Return (X, Y) of the center of cell containing provided text 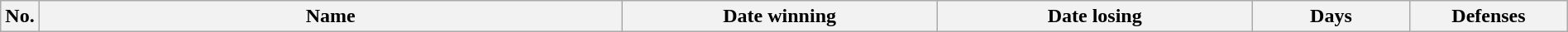
Defenses (1489, 16)
No. (20, 16)
Name (331, 16)
Date winning (779, 16)
Days (1331, 16)
Date losing (1095, 16)
